Locate the cell with the specified text and output its [x, y] center coordinate. 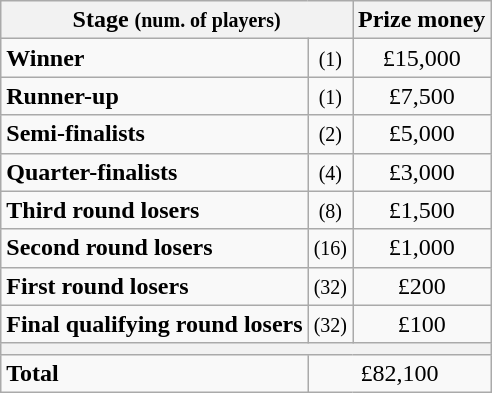
£7,500 [421, 96]
£15,000 [421, 58]
Prize money [421, 20]
Total [154, 373]
Quarter-finalists [154, 172]
Runner-up [154, 96]
Stage (num. of players) [177, 20]
£3,000 [421, 172]
£100 [421, 324]
(4) [330, 172]
£82,100 [400, 373]
£200 [421, 286]
£1,500 [421, 210]
Third round losers [154, 210]
Second round losers [154, 248]
(16) [330, 248]
(2) [330, 134]
Winner [154, 58]
(8) [330, 210]
£1,000 [421, 248]
Final qualifying round losers [154, 324]
Semi-finalists [154, 134]
£5,000 [421, 134]
First round losers [154, 286]
